Extract the (X, Y) coordinate from the center of the cell holding the provided text.  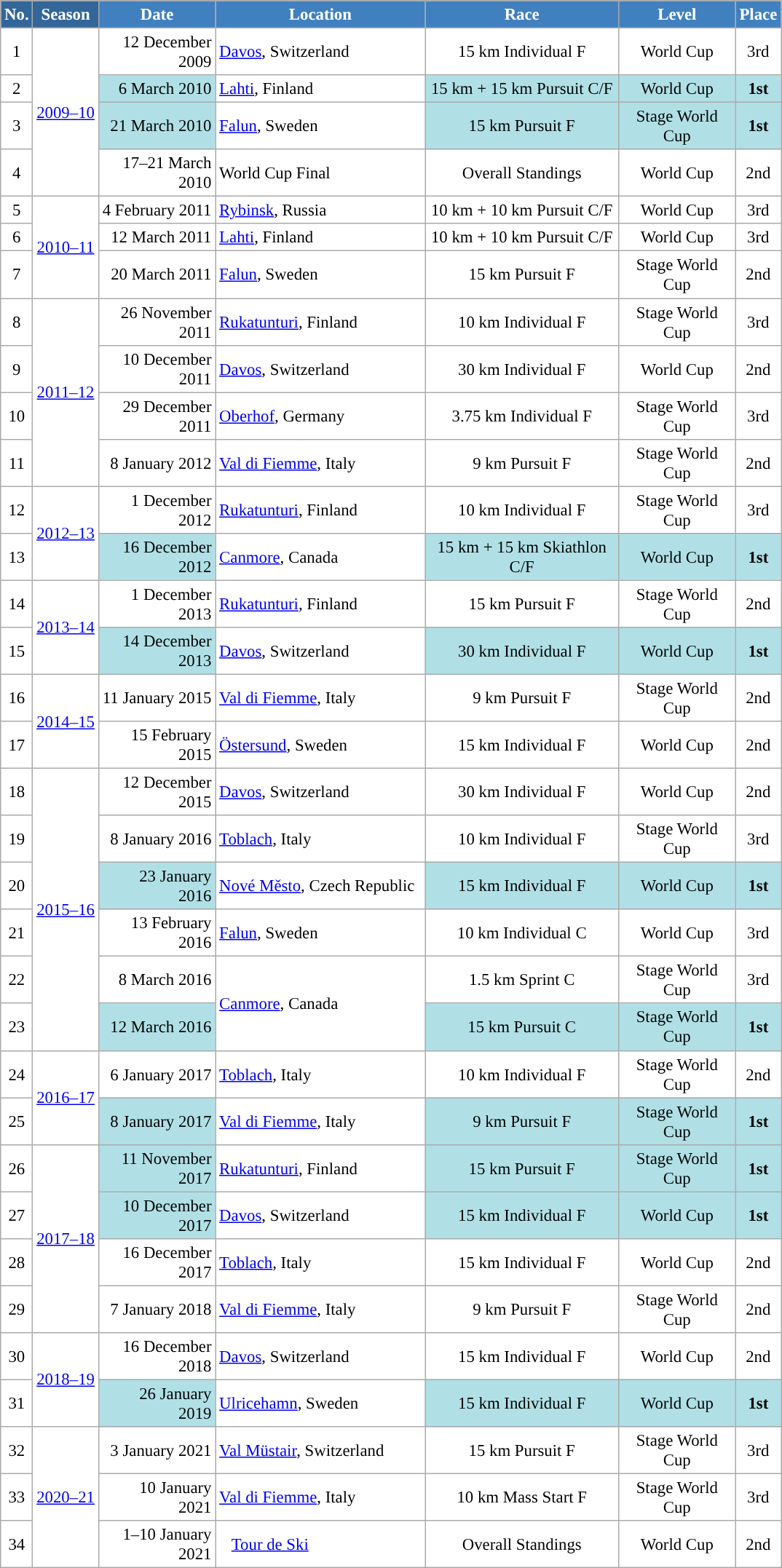
No. (17, 15)
11 November 2017 (157, 1168)
1–10 January 2021 (157, 1545)
5 (17, 210)
15 km + 15 km Pursuit C/F (522, 89)
2015–16 (66, 910)
8 March 2016 (157, 980)
Oberhof, Germany (320, 416)
Date (157, 15)
2014–15 (66, 721)
Östersund, Sweden (320, 745)
34 (17, 1545)
10 December 2017 (157, 1216)
23 January 2016 (157, 887)
13 (17, 558)
21 March 2010 (157, 127)
2010–11 (66, 248)
16 December 2018 (157, 1357)
3.75 km Individual F (522, 416)
8 (17, 322)
16 (17, 697)
8 January 2017 (157, 1121)
2017–18 (66, 1238)
2011–12 (66, 392)
Race (522, 15)
3 (17, 127)
Rybinsk, Russia (320, 210)
25 (17, 1121)
Ulricehamn, Sweden (320, 1403)
Season (66, 15)
4 February 2011 (157, 210)
10 (17, 416)
16 December 2012 (157, 558)
1 (17, 52)
12 March 2016 (157, 1028)
8 January 2012 (157, 463)
2013–14 (66, 627)
7 (17, 275)
16 December 2017 (157, 1262)
6 (17, 238)
4 (17, 173)
14 December 2013 (157, 651)
6 March 2010 (157, 89)
10 December 2011 (157, 368)
32 (17, 1450)
17 (17, 745)
1 December 2013 (157, 604)
2018–19 (66, 1380)
2012–13 (66, 533)
1.5 km Sprint C (522, 980)
28 (17, 1262)
2016–17 (66, 1098)
10 January 2021 (157, 1498)
15 (17, 651)
31 (17, 1403)
7 January 2018 (157, 1309)
Val Müstair, Switzerland (320, 1450)
11 January 2015 (157, 697)
Location (320, 15)
20 (17, 887)
33 (17, 1498)
26 November 2011 (157, 322)
World Cup Final (320, 173)
10 km Mass Start F (522, 1498)
20 March 2011 (157, 275)
3 January 2021 (157, 1450)
27 (17, 1216)
Level (677, 15)
6 January 2017 (157, 1074)
13 February 2016 (157, 933)
2009–10 (66, 112)
15 km Pursuit C (522, 1028)
2020–21 (66, 1497)
23 (17, 1028)
17–21 March 2010 (157, 173)
29 December 2011 (157, 416)
26 (17, 1168)
18 (17, 792)
Nové Město, Czech Republic (320, 887)
12 (17, 510)
19 (17, 839)
12 December 2009 (157, 52)
11 (17, 463)
12 March 2011 (157, 238)
10 km Individual C (522, 933)
15 February 2015 (157, 745)
22 (17, 980)
8 January 2016 (157, 839)
30 (17, 1357)
Place (758, 15)
24 (17, 1074)
9 (17, 368)
12 December 2015 (157, 792)
1 December 2012 (157, 510)
2 (17, 89)
21 (17, 933)
15 km + 15 km Skiathlon C/F (522, 558)
26 January 2019 (157, 1403)
29 (17, 1309)
14 (17, 604)
Tour de Ski (320, 1545)
